For the text-containing cell, return its midpoint in [x, y] coordinate format. 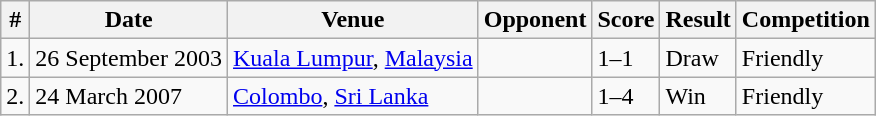
1–1 [626, 58]
Score [626, 20]
Kuala Lumpur, Malaysia [354, 58]
26 September 2003 [129, 58]
1. [16, 58]
Win [698, 96]
24 March 2007 [129, 96]
# [16, 20]
1–4 [626, 96]
Opponent [535, 20]
Colombo, Sri Lanka [354, 96]
2. [16, 96]
Result [698, 20]
Venue [354, 20]
Draw [698, 58]
Date [129, 20]
Competition [806, 20]
